Provide the (X, Y) coordinate of the cell's center where the given text is located.  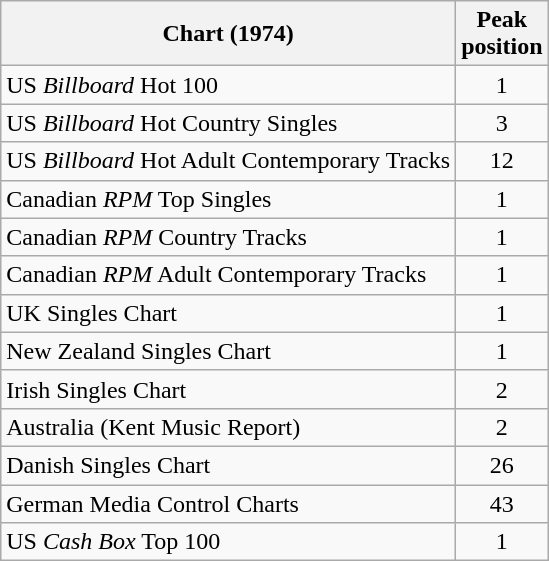
Danish Singles Chart (228, 465)
US Cash Box Top 100 (228, 542)
Canadian RPM Country Tracks (228, 237)
Peakposition (502, 34)
12 (502, 161)
26 (502, 465)
Irish Singles Chart (228, 389)
Canadian RPM Adult Contemporary Tracks (228, 275)
German Media Control Charts (228, 503)
UK Singles Chart (228, 313)
US Billboard Hot Adult Contemporary Tracks (228, 161)
US Billboard Hot Country Singles (228, 123)
New Zealand Singles Chart (228, 351)
43 (502, 503)
Canadian RPM Top Singles (228, 199)
Australia (Kent Music Report) (228, 427)
Chart (1974) (228, 34)
3 (502, 123)
US Billboard Hot 100 (228, 85)
